Return the [x, y] coordinate for the center point of the cell that contains the specified text.  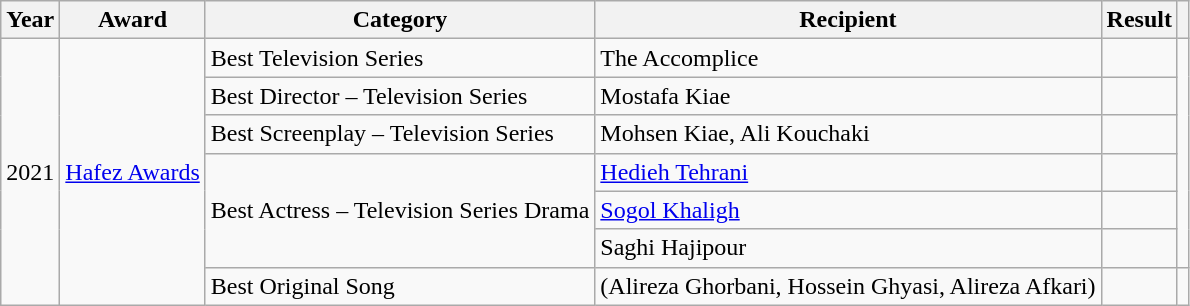
Result [1139, 20]
Hedieh Tehrani [848, 172]
Best Actress – Television Series Drama [400, 210]
Year [30, 20]
Category [400, 20]
Award [132, 20]
The Accomplice [848, 58]
Hafez Awards [132, 172]
Mohsen Kiae, Ali Kouchaki [848, 134]
Sogol Khaligh [848, 210]
Recipient [848, 20]
Best Screenplay – Television Series [400, 134]
Saghi Hajipour [848, 248]
Best Original Song [400, 286]
(Alireza Ghorbani, Hossein Ghyasi, Alireza Afkari) [848, 286]
2021 [30, 172]
Mostafa Kiae [848, 96]
Best Television Series [400, 58]
Best Director – Television Series [400, 96]
